From the cell containing the given text, extract its center point as [x, y] coordinate. 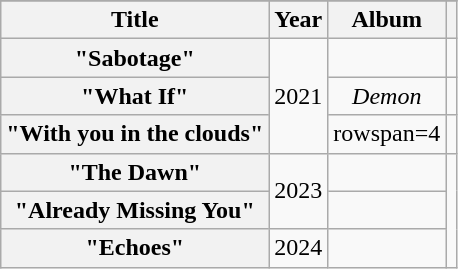
rowspan=4 [387, 134]
2021 [298, 96]
Album [387, 20]
Title [135, 20]
2023 [298, 191]
"Already Missing You" [135, 210]
"Echoes" [135, 248]
"The Dawn" [135, 172]
2024 [298, 248]
Year [298, 20]
Demon [387, 96]
"What If" [135, 96]
"Sabotage" [135, 58]
"With you in the clouds" [135, 134]
